Detect which cell encompasses the target text, then output its [X, Y] center coordinate. 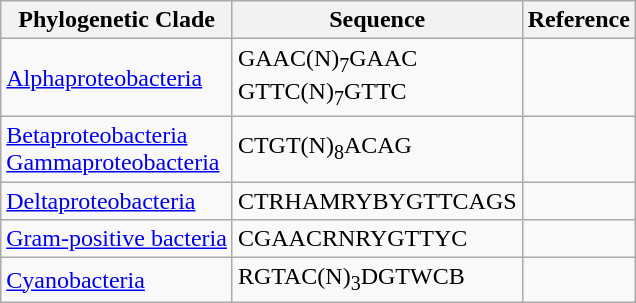
Deltaproteobacteria [117, 201]
Sequence [377, 20]
Reference [578, 20]
Gram-positive bacteria [117, 239]
GAAC(N)7GAACGTTC(N)7GTTC [377, 78]
CGAACRNRYGTTYC [377, 239]
CTRHAMRYBYGTTCAGS [377, 201]
BetaproteobacteriaGammaproteobacteria [117, 148]
RGTAC(N)3DGTWCB [377, 280]
Alphaproteobacteria [117, 78]
CTGT(N)8ACAG [377, 148]
Phylogenetic Clade [117, 20]
Cyanobacteria [117, 280]
